Determine the (X, Y) coordinate at the center of the cell enclosing the given text.  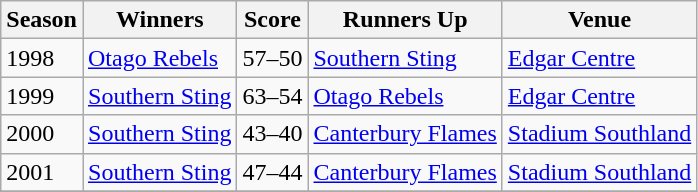
2000 (42, 134)
Season (42, 20)
47–44 (272, 172)
Score (272, 20)
57–50 (272, 58)
43–40 (272, 134)
1999 (42, 96)
Runners Up (405, 20)
1998 (42, 58)
2001 (42, 172)
63–54 (272, 96)
Venue (599, 20)
Winners (159, 20)
